Locate the cell with the specified text and output its [X, Y] center coordinate. 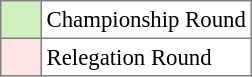
Relegation Round [146, 57]
Championship Round [146, 20]
